Extract the [x, y] coordinate from the center of the cell holding the provided text.  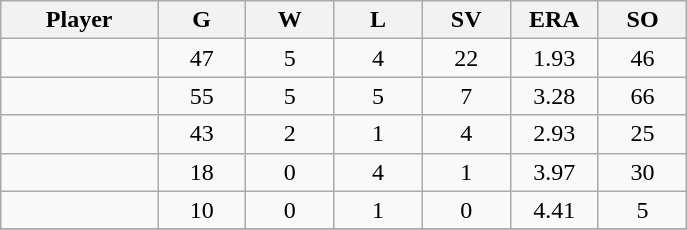
G [202, 20]
SO [642, 20]
W [290, 20]
18 [202, 172]
46 [642, 58]
3.28 [554, 96]
4.41 [554, 210]
1.93 [554, 58]
55 [202, 96]
SV [466, 20]
66 [642, 96]
7 [466, 96]
ERA [554, 20]
2 [290, 134]
10 [202, 210]
30 [642, 172]
L [378, 20]
47 [202, 58]
25 [642, 134]
3.97 [554, 172]
Player [80, 20]
22 [466, 58]
43 [202, 134]
2.93 [554, 134]
